Provide the [X, Y] coordinate of the cell's center where the given text is located.  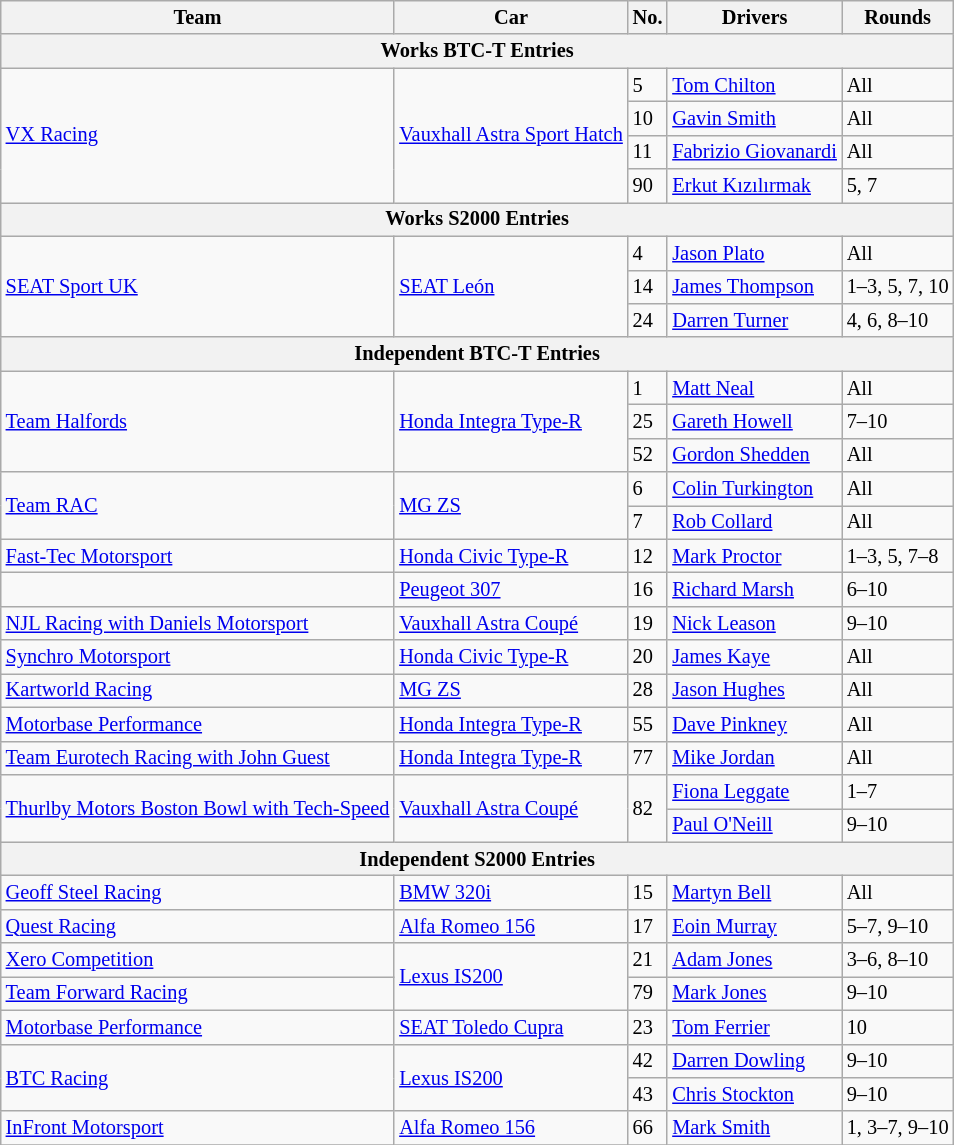
77 [648, 758]
Vauxhall Astra Sport Hatch [510, 136]
Paul O'Neill [754, 825]
InFront Motorsport [198, 1128]
Works S2000 Entries [478, 219]
82 [648, 808]
Matt Neal [754, 388]
Xero Competition [198, 960]
Adam Jones [754, 960]
17 [648, 926]
24 [648, 320]
Mark Smith [754, 1128]
4 [648, 253]
Rounds [898, 17]
Works BTC-T Entries [478, 51]
Erkut Kızılırmak [754, 186]
VX Racing [198, 136]
1 [648, 388]
Mike Jordan [754, 758]
Fabrizio Giovanardi [754, 152]
1, 3–7, 9–10 [898, 1128]
4, 6, 8–10 [898, 320]
15 [648, 892]
43 [648, 1094]
19 [648, 623]
20 [648, 657]
12 [648, 556]
7–10 [898, 421]
Synchro Motorsport [198, 657]
Richard Marsh [754, 589]
Kartworld Racing [198, 690]
No. [648, 17]
21 [648, 960]
Dave Pinkney [754, 724]
Team Forward Racing [198, 993]
Martyn Bell [754, 892]
16 [648, 589]
28 [648, 690]
Chris Stockton [754, 1094]
Mark Jones [754, 993]
42 [648, 1061]
1–7 [898, 791]
Rob Collard [754, 522]
Darren Turner [754, 320]
Colin Turkington [754, 489]
Independent S2000 Entries [478, 859]
1–3, 5, 7–8 [898, 556]
5 [648, 85]
Team [198, 17]
11 [648, 152]
66 [648, 1128]
90 [648, 186]
14 [648, 287]
Peugeot 307 [510, 589]
Independent BTC-T Entries [478, 354]
James Thompson [754, 287]
Geoff Steel Racing [198, 892]
BTC Racing [198, 1078]
23 [648, 1027]
5–7, 9–10 [898, 926]
Mark Proctor [754, 556]
Fast-Tec Motorsport [198, 556]
Team RAC [198, 506]
Jason Plato [754, 253]
Thurlby Motors Boston Bowl with Tech-Speed [198, 808]
Tom Chilton [754, 85]
Team Halfords [198, 422]
NJL Racing with Daniels Motorsport [198, 623]
James Kaye [754, 657]
Car [510, 17]
Nick Leason [754, 623]
SEAT León [510, 286]
Jason Hughes [754, 690]
6–10 [898, 589]
BMW 320i [510, 892]
Gareth Howell [754, 421]
Team Eurotech Racing with John Guest [198, 758]
79 [648, 993]
Gavin Smith [754, 118]
25 [648, 421]
6 [648, 489]
1–3, 5, 7, 10 [898, 287]
5, 7 [898, 186]
Drivers [754, 17]
SEAT Sport UK [198, 286]
55 [648, 724]
7 [648, 522]
Darren Dowling [754, 1061]
Tom Ferrier [754, 1027]
3–6, 8–10 [898, 960]
Gordon Shedden [754, 455]
52 [648, 455]
Fiona Leggate [754, 791]
Quest Racing [198, 926]
Eoin Murray [754, 926]
SEAT Toledo Cupra [510, 1027]
